Find where the given text appears and provide that cell's center as (x, y) coordinate. 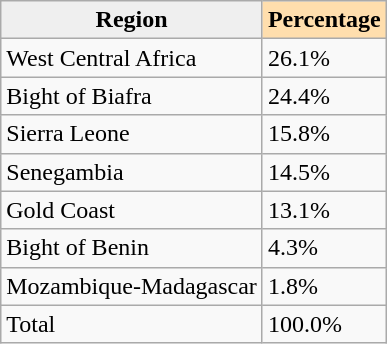
Gold Coast (132, 210)
14.5% (324, 172)
Bight of Benin (132, 248)
24.4% (324, 96)
26.1% (324, 58)
Mozambique-Madagascar (132, 286)
13.1% (324, 210)
Sierra Leone (132, 134)
Senegambia (132, 172)
4.3% (324, 248)
Percentage (324, 20)
1.8% (324, 286)
Region (132, 20)
West Central Africa (132, 58)
Total (132, 324)
Bight of Biafra (132, 96)
15.8% (324, 134)
100.0% (324, 324)
